Locate the cell with the specified text and output its [X, Y] center coordinate. 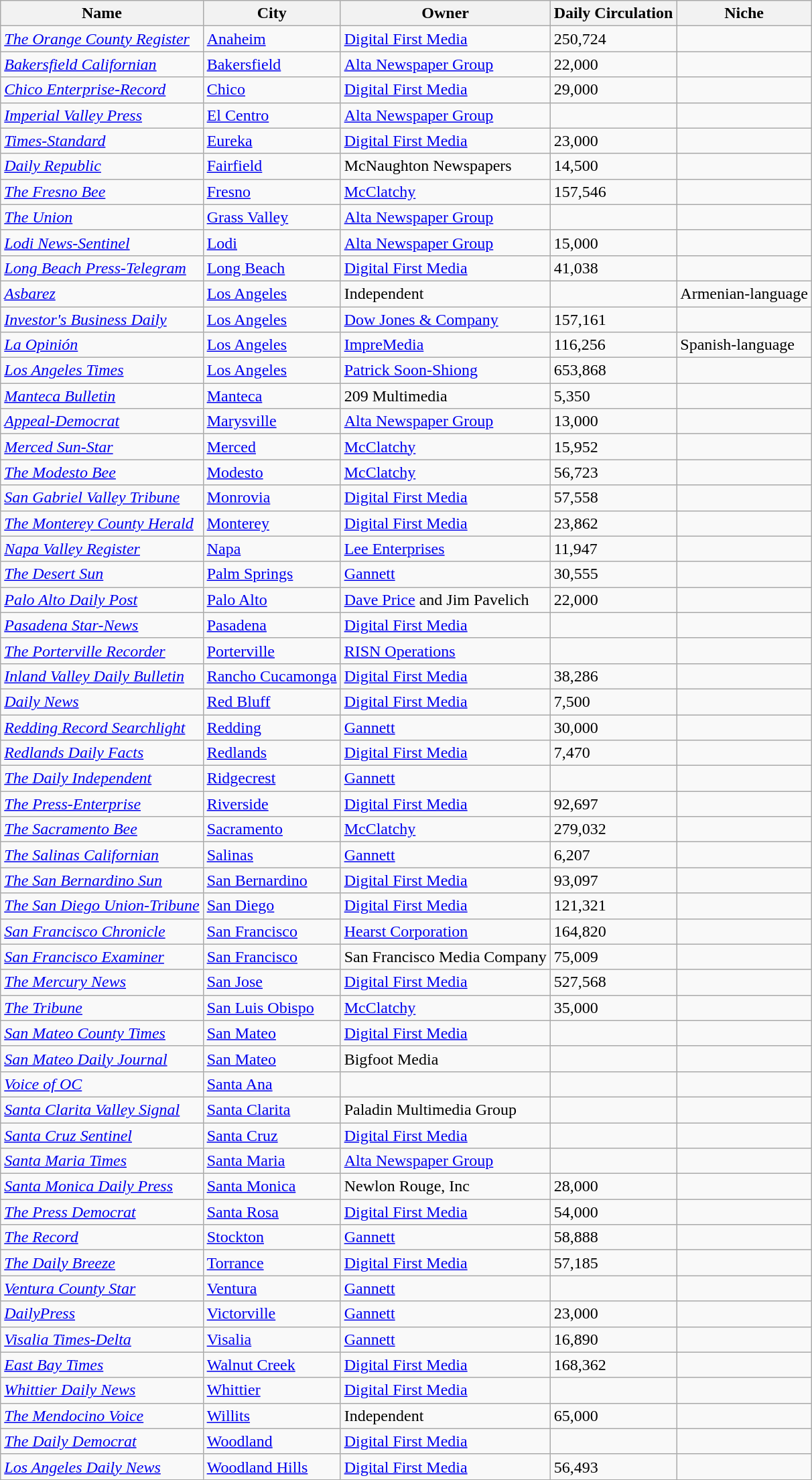
The Sacramento Bee [102, 829]
Palm Springs [272, 574]
Redding Record Searchlight [102, 727]
56,493 [614, 1467]
The Daily Breeze [102, 1263]
250,724 [614, 39]
The Mercury News [102, 982]
15,952 [614, 447]
Hearst Corporation [445, 931]
93,097 [614, 880]
East Bay Times [102, 1365]
Woodland Hills [272, 1467]
Ventura County Star [102, 1288]
Santa Monica Daily Press [102, 1187]
Pasadena Star-News [102, 625]
Modesto [272, 472]
Chico [272, 90]
The Press Democrat [102, 1212]
The Desert Sun [102, 574]
41,038 [614, 268]
The Tribune [102, 1008]
Manteca Bulletin [102, 396]
Walnut Creek [272, 1365]
Bakersfield [272, 64]
Dow Jones & Company [445, 320]
Monrovia [272, 498]
13,000 [614, 421]
McNaughton Newspapers [445, 166]
Red Bluff [272, 701]
Santa Rosa [272, 1212]
6,207 [614, 855]
The Salinas Californian [102, 855]
Lodi [272, 243]
Appeal-Democrat [102, 421]
Ridgecrest [272, 779]
Newlon Rouge, Inc [445, 1187]
Redlands [272, 753]
La Opinión [102, 345]
Merced [272, 447]
Inland Valley Daily Bulletin [102, 676]
Napa [272, 549]
121,321 [614, 906]
Voice of OC [102, 1084]
The Fresno Bee [102, 192]
Patrick Soon-Shiong [445, 371]
DailyPress [102, 1314]
Santa Clarita Valley Signal [102, 1109]
Daily News [102, 701]
Daily Republic [102, 166]
San Francisco Examiner [102, 957]
Imperial Valley Press [102, 115]
Monterey [272, 523]
Times-Standard [102, 141]
The Modesto Bee [102, 472]
92,697 [614, 804]
Manteca [272, 396]
Dave Price and Jim Pavelich [445, 600]
San Luis Obispo [272, 1008]
Redlands Daily Facts [102, 753]
Santa Ana [272, 1084]
58,888 [614, 1237]
279,032 [614, 829]
Asbarez [102, 293]
Lodi News-Sentinel [102, 243]
Whittier Daily News [102, 1390]
Santa Maria Times [102, 1161]
Marysville [272, 421]
Santa Cruz Sentinel [102, 1136]
15,000 [614, 243]
527,568 [614, 982]
Bakersfield Californian [102, 64]
Owner [445, 13]
23,862 [614, 523]
35,000 [614, 1008]
157,546 [614, 192]
Paladin Multimedia Group [445, 1109]
Eureka [272, 141]
Stockton [272, 1237]
Santa Monica [272, 1187]
City [272, 13]
San Bernardino [272, 880]
Long Beach [272, 268]
29,000 [614, 90]
The Daily Independent [102, 779]
16,890 [614, 1339]
Los Angeles Times [102, 371]
Anaheim [272, 39]
75,009 [614, 957]
38,286 [614, 676]
San Diego [272, 906]
San Francisco Chronicle [102, 931]
Rancho Cucamonga [272, 676]
Santa Clarita [272, 1109]
653,868 [614, 371]
11,947 [614, 549]
The Orange County Register [102, 39]
The San Diego Union-Tribune [102, 906]
168,362 [614, 1365]
San Mateo County Times [102, 1033]
Long Beach Press-Telegram [102, 268]
The San Bernardino Sun [102, 880]
164,820 [614, 931]
Bigfoot Media [445, 1059]
Santa Cruz [272, 1136]
Fairfield [272, 166]
Spanish-language [744, 345]
Grass Valley [272, 217]
El Centro [272, 115]
The Record [102, 1237]
San Francisco Media Company [445, 957]
The Monterey County Herald [102, 523]
Lee Enterprises [445, 549]
Torrance [272, 1263]
Niche [744, 13]
Redding [272, 727]
The Union [102, 217]
Los Angeles Daily News [102, 1467]
7,470 [614, 753]
Palo Alto Daily Post [102, 600]
54,000 [614, 1212]
30,555 [614, 574]
Riverside [272, 804]
Fresno [272, 192]
Santa Maria [272, 1161]
65,000 [614, 1416]
Pasadena [272, 625]
Daily Circulation [614, 13]
The Porterville Recorder [102, 651]
Victorville [272, 1314]
57,558 [614, 498]
Palo Alto [272, 600]
28,000 [614, 1187]
San Mateo Daily Journal [102, 1059]
56,723 [614, 472]
Visalia Times-Delta [102, 1339]
RISN Operations [445, 651]
30,000 [614, 727]
Whittier [272, 1390]
ImpreMedia [445, 345]
Salinas [272, 855]
Chico Enterprise-Record [102, 90]
Sacramento [272, 829]
7,500 [614, 701]
Merced Sun-Star [102, 447]
157,161 [614, 320]
Willits [272, 1416]
Visalia [272, 1339]
Ventura [272, 1288]
209 Multimedia [445, 396]
Investor's Business Daily [102, 320]
Porterville [272, 651]
Name [102, 13]
Armenian-language [744, 293]
San Jose [272, 982]
Napa Valley Register [102, 549]
57,185 [614, 1263]
The Press-Enterprise [102, 804]
Woodland [272, 1441]
The Daily Democrat [102, 1441]
5,350 [614, 396]
14,500 [614, 166]
116,256 [614, 345]
San Gabriel Valley Tribune [102, 498]
The Mendocino Voice [102, 1416]
